For the text-containing cell, return its midpoint in (X, Y) coordinate format. 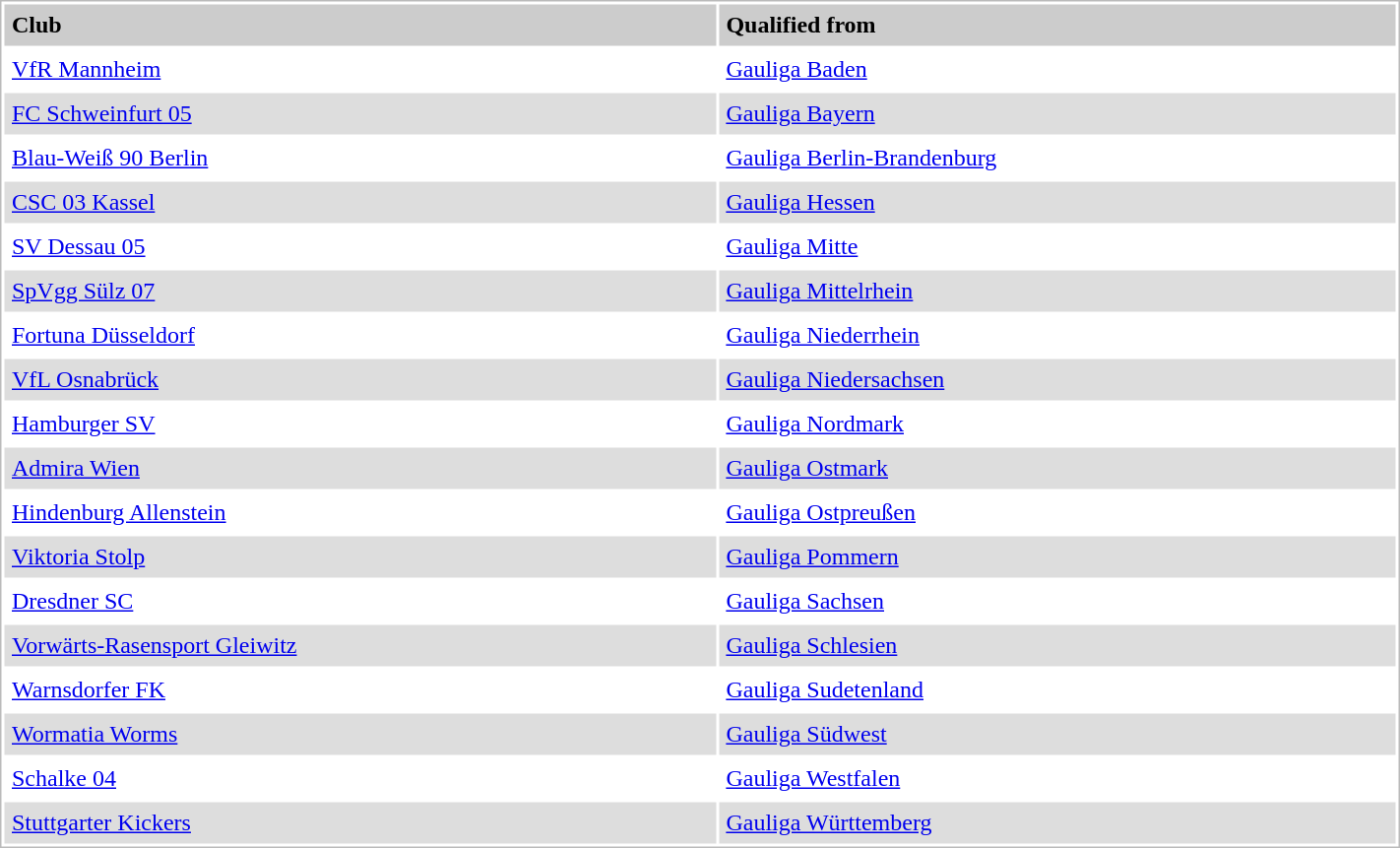
SpVgg Sülz 07 (359, 291)
Schalke 04 (359, 779)
Dresdner SC (359, 602)
Gauliga Württemberg (1057, 822)
Vorwärts-Rasensport Gleiwitz (359, 645)
Gauliga Niedersachsen (1057, 379)
Viktoria Stolp (359, 556)
Gauliga Nordmark (1057, 424)
Qualified from (1057, 25)
Gauliga Ostmark (1057, 468)
Gauliga Mitte (1057, 247)
Gauliga Berlin-Brandenburg (1057, 159)
Gauliga Schlesien (1057, 645)
Gauliga Südwest (1057, 734)
Admira Wien (359, 468)
CSC 03 Kassel (359, 202)
Gauliga Bayern (1057, 113)
VfL Osnabrück (359, 379)
Hindenburg Allenstein (359, 513)
Gauliga Baden (1057, 70)
SV Dessau 05 (359, 247)
Warnsdorfer FK (359, 690)
Fortuna Düsseldorf (359, 336)
Gauliga Ostpreußen (1057, 513)
Club (359, 25)
Gauliga Mittelrhein (1057, 291)
Gauliga Westfalen (1057, 779)
Gauliga Niederrhein (1057, 336)
Gauliga Hessen (1057, 202)
Wormatia Worms (359, 734)
Gauliga Pommern (1057, 556)
Gauliga Sachsen (1057, 602)
Stuttgarter Kickers (359, 822)
Gauliga Sudetenland (1057, 690)
Hamburger SV (359, 424)
FC Schweinfurt 05 (359, 113)
VfR Mannheim (359, 70)
Blau-Weiß 90 Berlin (359, 159)
